Output the (x, y) coordinate of the center of the cell containing the given text.  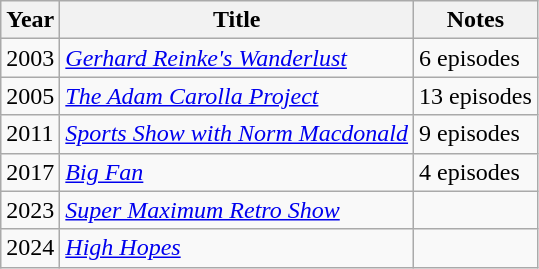
Notes (476, 20)
6 episodes (476, 58)
2003 (30, 58)
The Adam Carolla Project (237, 96)
13 episodes (476, 96)
2005 (30, 96)
Gerhard Reinke's Wanderlust (237, 58)
4 episodes (476, 172)
9 episodes (476, 134)
2023 (30, 210)
Sports Show with Norm Macdonald (237, 134)
High Hopes (237, 248)
2011 (30, 134)
Big Fan (237, 172)
2024 (30, 248)
Super Maximum Retro Show (237, 210)
Title (237, 20)
2017 (30, 172)
Year (30, 20)
